Provide the (X, Y) coordinate of the cell's center where the given text is located.  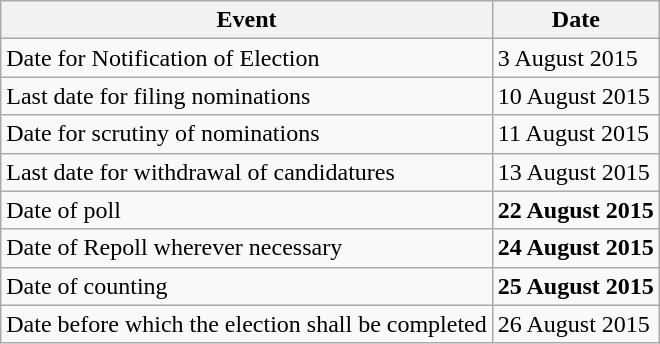
Date of Repoll wherever necessary (247, 248)
Date for scrutiny of nominations (247, 134)
13 August 2015 (576, 172)
Date for Notification of Election (247, 58)
Date (576, 20)
Date of poll (247, 210)
Date before which the election shall be completed (247, 324)
24 August 2015 (576, 248)
Date of counting (247, 286)
25 August 2015 (576, 286)
Event (247, 20)
22 August 2015 (576, 210)
11 August 2015 (576, 134)
3 August 2015 (576, 58)
26 August 2015 (576, 324)
Last date for withdrawal of candidatures (247, 172)
10 August 2015 (576, 96)
Last date for filing nominations (247, 96)
